From the cell containing the given text, extract its center point as (X, Y) coordinate. 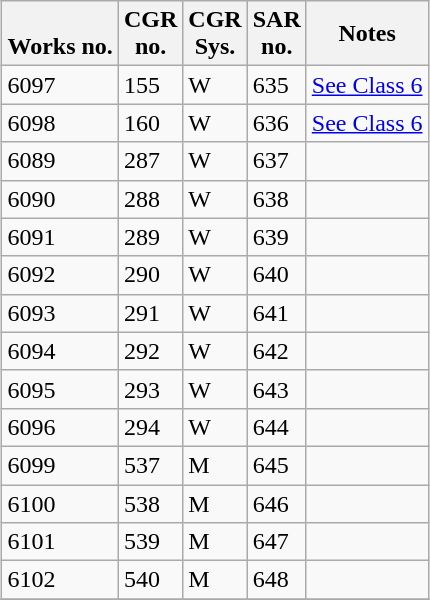
6091 (60, 237)
646 (276, 503)
CGRSys. (215, 34)
288 (150, 199)
292 (150, 351)
287 (150, 161)
6098 (60, 123)
293 (150, 389)
640 (276, 275)
643 (276, 389)
6092 (60, 275)
6096 (60, 427)
294 (150, 427)
635 (276, 85)
637 (276, 161)
639 (276, 237)
638 (276, 199)
538 (150, 503)
647 (276, 542)
6102 (60, 580)
SARno. (276, 34)
6093 (60, 313)
641 (276, 313)
291 (150, 313)
CGRno. (150, 34)
648 (276, 580)
636 (276, 123)
6089 (60, 161)
539 (150, 542)
540 (150, 580)
Works no. (60, 34)
6099 (60, 465)
290 (150, 275)
Notes (367, 34)
644 (276, 427)
160 (150, 123)
6094 (60, 351)
6101 (60, 542)
6097 (60, 85)
537 (150, 465)
642 (276, 351)
6100 (60, 503)
289 (150, 237)
6090 (60, 199)
155 (150, 85)
645 (276, 465)
6095 (60, 389)
